Output the [x, y] coordinate of the center of the cell containing the given text.  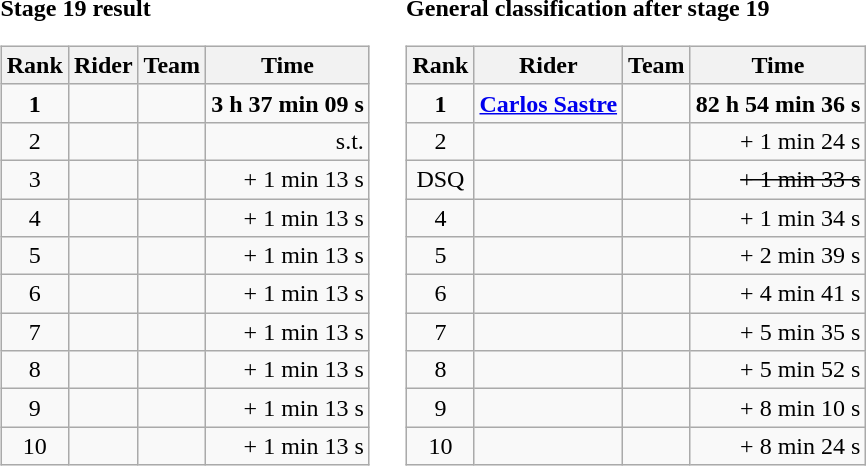
+ 1 min 34 s [778, 217]
+ 1 min 33 s [778, 179]
3 h 37 min 09 s [288, 103]
DSQ [440, 179]
+ 8 min 24 s [778, 446]
Carlos Sastre [548, 103]
+ 1 min 24 s [778, 141]
+ 5 min 52 s [778, 370]
s.t. [288, 141]
3 [34, 179]
82 h 54 min 36 s [778, 103]
+ 8 min 10 s [778, 408]
+ 5 min 35 s [778, 332]
+ 4 min 41 s [778, 294]
+ 2 min 39 s [778, 256]
